Scan for the cell matching the given text and deliver its (x, y) coordinate at center. 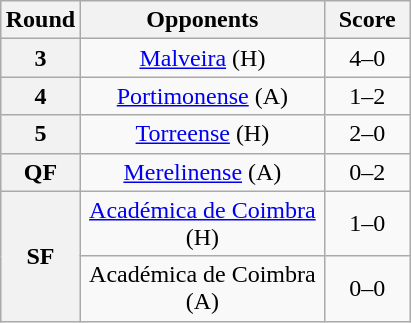
3 (40, 58)
Académica de Coimbra (A) (203, 288)
Académica de Coimbra (H) (203, 224)
Portimonense (A) (203, 96)
4–0 (367, 58)
1–0 (367, 224)
Torreense (H) (203, 134)
Round (40, 20)
1–2 (367, 96)
4 (40, 96)
0–0 (367, 288)
5 (40, 134)
Malveira (H) (203, 58)
QF (40, 172)
Merelinense (A) (203, 172)
0–2 (367, 172)
Score (367, 20)
Opponents (203, 20)
2–0 (367, 134)
SF (40, 256)
